Determine the (x, y) coordinate at the center of the cell enclosing the given text.  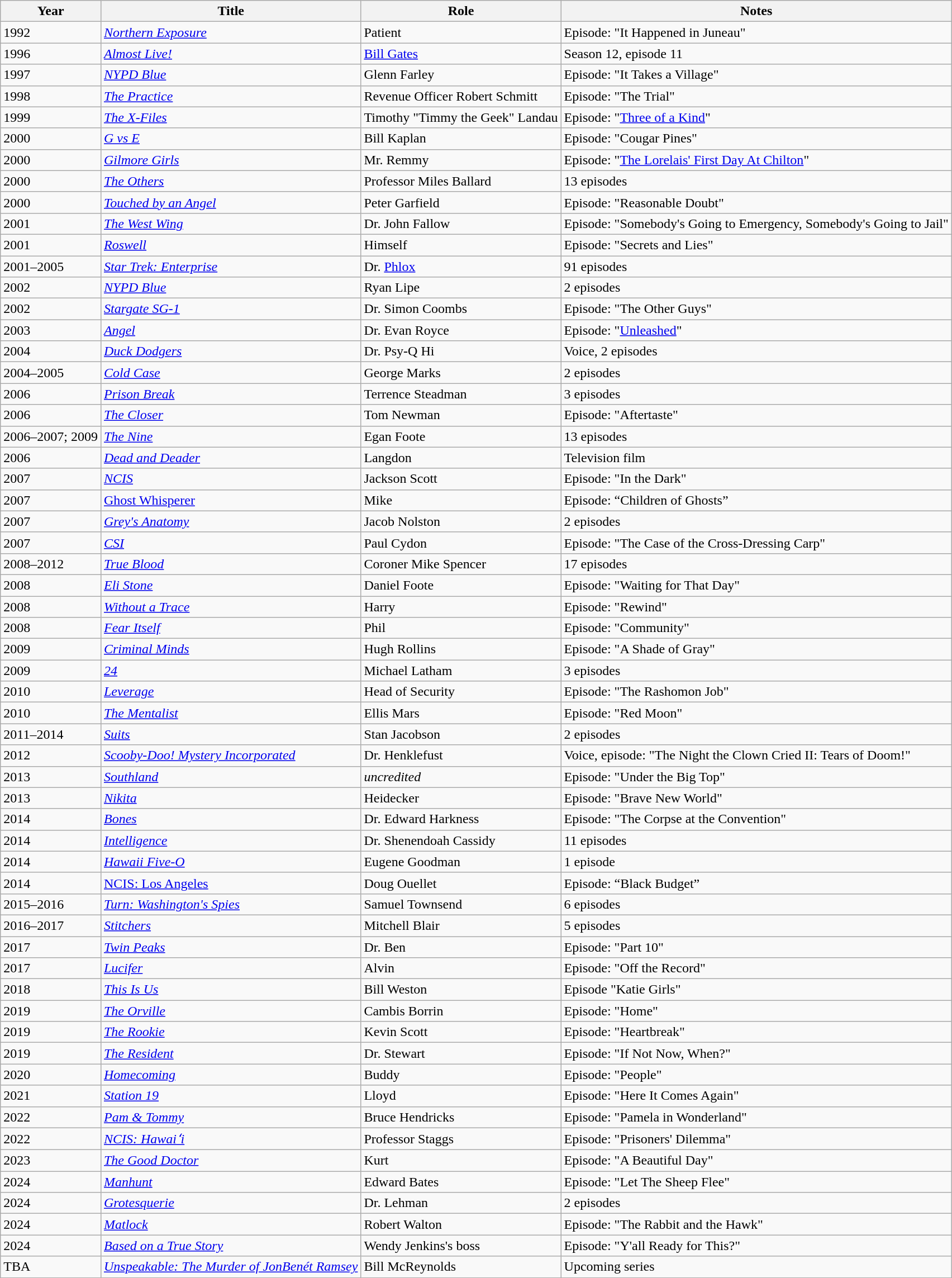
Dr. Ben (461, 947)
Episode: "Home" (756, 1011)
Episode: "Three of a Kind" (756, 117)
Episode: "A Beautiful Day" (756, 1161)
Episode: "If Not Now, When?" (756, 1053)
Season 12, episode 11 (756, 54)
Turn: Washington's Spies (230, 904)
Bill Weston (461, 990)
Stargate SG-1 (230, 309)
1998 (51, 96)
Timothy "Timmy the Geek" Landau (461, 117)
Episode: "Waiting for That Day" (756, 585)
Bones (230, 819)
Based on a True Story (230, 1246)
Jackson Scott (461, 479)
1997 (51, 75)
Himself (461, 245)
2006–2007; 2009 (51, 436)
Episode: "Somebody's Going to Emergency, Somebody's Going to Jail" (756, 224)
True Blood (230, 564)
2011–2014 (51, 734)
The Closer (230, 415)
2004–2005 (51, 373)
Lloyd (461, 1096)
uncredited (461, 777)
Episode: "Cougar Pines" (756, 139)
Eugene Goodman (461, 862)
The Nine (230, 436)
Stitchers (230, 925)
Grotesquerie (230, 1203)
Matlock (230, 1224)
Year (51, 11)
Mr. Remmy (461, 160)
Nikita (230, 798)
Southland (230, 777)
Bill Kaplan (461, 139)
Hugh Rollins (461, 649)
Grey's Anatomy (230, 521)
2004 (51, 351)
Northern Exposure (230, 32)
Episode: "The Case of the Cross-Dressing Carp" (756, 543)
Terrence Steadman (461, 394)
2018 (51, 990)
Episode: “Black Budget” (756, 883)
2023 (51, 1161)
Bruce Hendricks (461, 1117)
Mitchell Blair (461, 925)
Dr. Henklefust (461, 756)
Michael Latham (461, 671)
Star Trek: Enterprise (230, 267)
Episode: "The Rashomon Job" (756, 692)
Episode: "Here It Comes Again" (756, 1096)
Revenue Officer Robert Schmitt (461, 96)
11 episodes (756, 840)
Paul Cydon (461, 543)
Pam & Tommy (230, 1117)
Episode: "Part 10" (756, 947)
Scooby-Doo! Mystery Incorporated (230, 756)
Episode: "People" (756, 1075)
1992 (51, 32)
Tom Newman (461, 415)
Television film (756, 458)
Ellis Mars (461, 713)
Glenn Farley (461, 75)
Dr. John Fallow (461, 224)
Episode: "Prisoners' Dilemma" (756, 1139)
Voice, 2 episodes (756, 351)
Episode: “Children of Ghosts” (756, 500)
Episode: "Secrets and Lies" (756, 245)
Bill McReynolds (461, 1267)
Voice, episode: "The Night the Clown Cried II: Tears of Doom!" (756, 756)
2003 (51, 330)
TBA (51, 1267)
Eli Stone (230, 585)
NCIS (230, 479)
Episode: "Heartbreak" (756, 1032)
Hawaii Five-O (230, 862)
17 episodes (756, 564)
Heidecker (461, 798)
2020 (51, 1075)
Episode: "In the Dark" (756, 479)
This Is Us (230, 990)
Episode: "Unleashed" (756, 330)
Phil (461, 628)
Head of Security (461, 692)
Dr. Simon Coombs (461, 309)
The X-Files (230, 117)
NCIS: Hawaiʻi (230, 1139)
Coroner Mike Spencer (461, 564)
Intelligence (230, 840)
Fear Itself (230, 628)
Professor Staggs (461, 1139)
Episode: "Y'all Ready for This?" (756, 1246)
Leverage (230, 692)
Kevin Scott (461, 1032)
Peter Garfield (461, 202)
Episode: "Pamela in Wonderland" (756, 1117)
G vs E (230, 139)
Patient (461, 32)
Langdon (461, 458)
Episode: "Reasonable Doubt" (756, 202)
Dr. Psy-Q Hi (461, 351)
Episode: "The Other Guys" (756, 309)
Episode: "It Happened in Juneau" (756, 32)
Episode: "Community" (756, 628)
Jacob Nolston (461, 521)
Robert Walton (461, 1224)
6 episodes (756, 904)
Episode: "The Corpse at the Convention" (756, 819)
Role (461, 11)
Buddy (461, 1075)
2016–2017 (51, 925)
Stan Jacobson (461, 734)
2021 (51, 1096)
The Orville (230, 1011)
Kurt (461, 1161)
The Good Doctor (230, 1161)
Episode: "It Takes a Village" (756, 75)
91 episodes (756, 267)
Dr. Phlox (461, 267)
Homecoming (230, 1075)
2001–2005 (51, 267)
1999 (51, 117)
The West Wing (230, 224)
2008–2012 (51, 564)
5 episodes (756, 925)
Almost Live! (230, 54)
The Resident (230, 1053)
Duck Dodgers (230, 351)
Without a Trace (230, 606)
The Practice (230, 96)
The Mentalist (230, 713)
Episode: "Red Moon" (756, 713)
Unspeakable: The Murder of JonBenét Ramsey (230, 1267)
Bill Gates (461, 54)
The Others (230, 181)
Notes (756, 11)
Cold Case (230, 373)
Dr. Lehman (461, 1203)
Dr. Stewart (461, 1053)
Harry (461, 606)
Episode "Katie Girls" (756, 990)
Dead and Deader (230, 458)
Wendy Jenkins's boss (461, 1246)
Prison Break (230, 394)
1996 (51, 54)
Dr. Evan Royce (461, 330)
Dr. Shenendoah Cassidy (461, 840)
Egan Foote (461, 436)
Title (230, 11)
Cambis Borrin (461, 1011)
Mike (461, 500)
Manhunt (230, 1182)
CSI (230, 543)
Alvin (461, 968)
Daniel Foote (461, 585)
Episode: "Brave New World" (756, 798)
Episode: "Aftertaste" (756, 415)
Ryan Lipe (461, 288)
1 episode (756, 862)
Episode: "The Lorelais' First Day At Chilton" (756, 160)
Episode: "Off the Record" (756, 968)
Upcoming series (756, 1267)
Professor Miles Ballard (461, 181)
Lucifer (230, 968)
2012 (51, 756)
Episode: "Under the Big Top" (756, 777)
Station 19 (230, 1096)
Episode: "A Shade of Gray" (756, 649)
NCIS: Los Angeles (230, 883)
George Marks (461, 373)
Samuel Townsend (461, 904)
Touched by an Angel (230, 202)
The Rookie (230, 1032)
Ghost Whisperer (230, 500)
Edward Bates (461, 1182)
24 (230, 671)
Dr. Edward Harkness (461, 819)
Angel (230, 330)
2015–2016 (51, 904)
Twin Peaks (230, 947)
Episode: "Rewind" (756, 606)
Doug Ouellet (461, 883)
Episode: "The Rabbit and the Hawk" (756, 1224)
Episode: "Let The Sheep Flee" (756, 1182)
Suits (230, 734)
Episode: "The Trial" (756, 96)
Roswell (230, 245)
Criminal Minds (230, 649)
Gilmore Girls (230, 160)
